Extract the [X, Y] coordinate from the center of the cell holding the provided text.  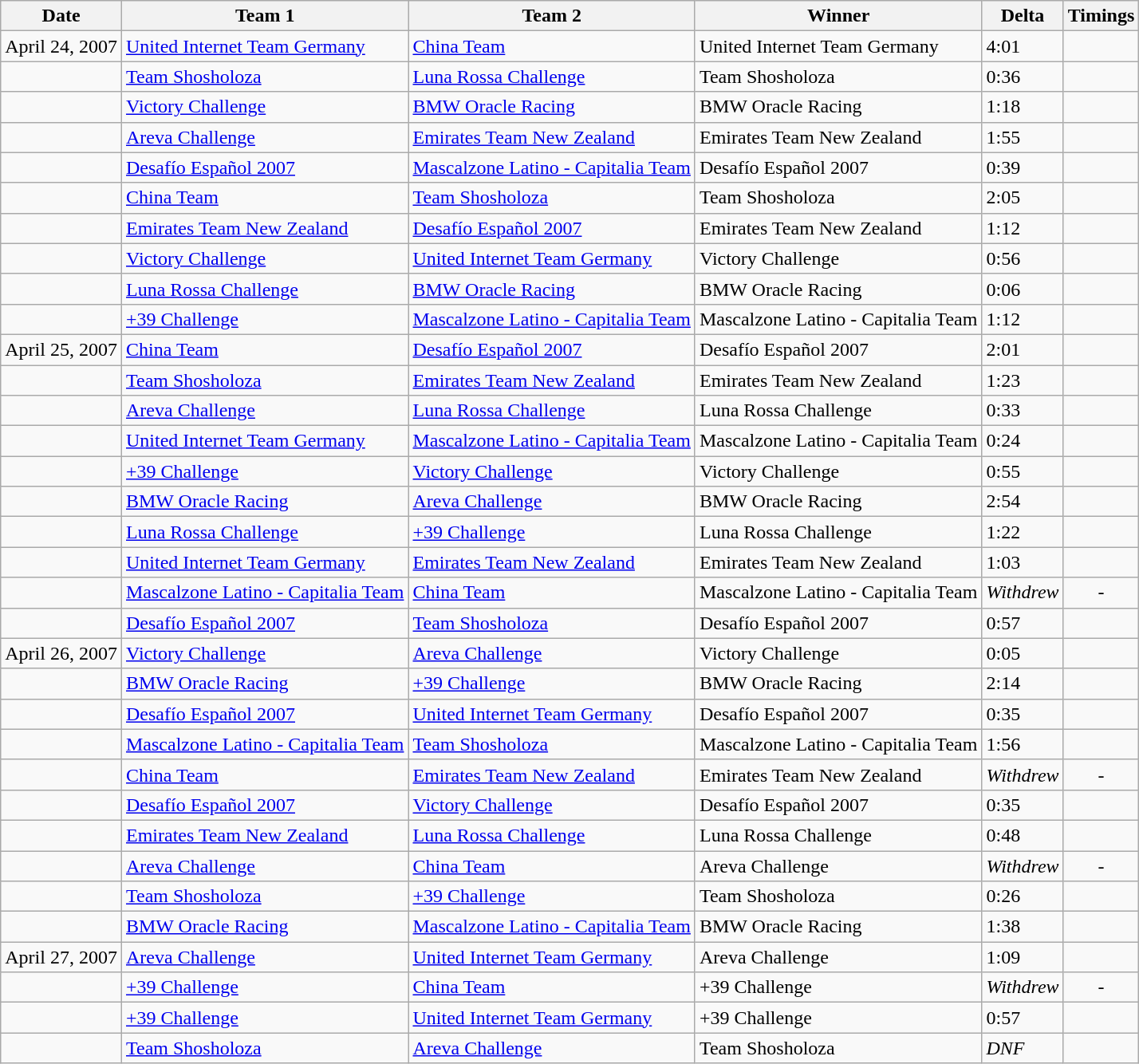
0:56 [1023, 258]
1:09 [1023, 957]
0:48 [1023, 835]
2:01 [1023, 349]
April 25, 2007 [61, 349]
2:54 [1023, 502]
4:01 [1023, 46]
0:05 [1023, 653]
Timings [1101, 16]
0:24 [1023, 441]
Team 2 [552, 16]
Date [61, 16]
1:23 [1023, 380]
Delta [1023, 16]
0:26 [1023, 897]
0:39 [1023, 167]
1:22 [1023, 532]
1:18 [1023, 107]
April 26, 2007 [61, 653]
2:05 [1023, 198]
1:56 [1023, 744]
Winner [837, 16]
April 24, 2007 [61, 46]
0:55 [1023, 471]
Team 1 [265, 16]
1:38 [1023, 927]
0:33 [1023, 411]
April 27, 2007 [61, 957]
0:36 [1023, 77]
1:03 [1023, 562]
0:06 [1023, 289]
DNF [1023, 1048]
2:14 [1023, 684]
1:55 [1023, 137]
